For the text-containing cell, return its midpoint in [X, Y] coordinate format. 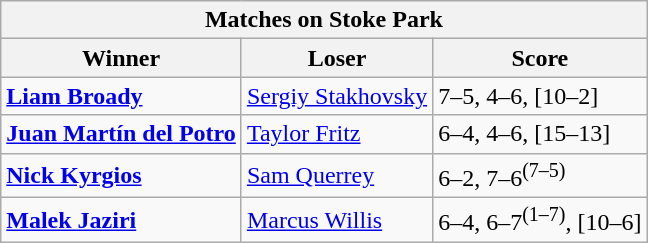
Marcus Willis [336, 220]
Matches on Stoke Park [324, 20]
6–4, 4–6, [15–13] [540, 134]
Nick Kyrgios [122, 176]
Taylor Fritz [336, 134]
7–5, 4–6, [10–2] [540, 96]
Sam Querrey [336, 176]
6–2, 7–6(7–5) [540, 176]
6–4, 6–7(1–7), [10–6] [540, 220]
Loser [336, 58]
Malek Jaziri [122, 220]
Liam Broady [122, 96]
Winner [122, 58]
Sergiy Stakhovsky [336, 96]
Juan Martín del Potro [122, 134]
Score [540, 58]
